Detect which cell encompasses the target text, then output its (x, y) center coordinate. 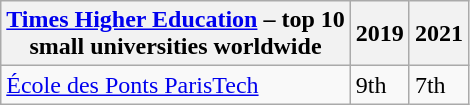
9th (380, 85)
École des Ponts ParisTech (176, 85)
Times Higher Education – top 10small universities worldwide (176, 34)
2019 (380, 34)
7th (438, 85)
2021 (438, 34)
